Provide the (x, y) coordinate of the cell's center where the given text is located.  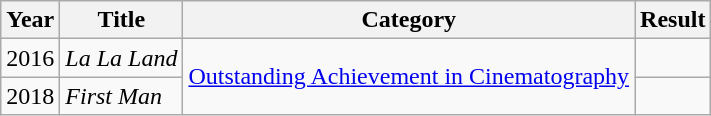
First Man (122, 96)
Year (30, 20)
Outstanding Achievement in Cinematography (409, 77)
Result (673, 20)
2016 (30, 58)
La La Land (122, 58)
2018 (30, 96)
Title (122, 20)
Category (409, 20)
